Return [X, Y] of the center of cell containing provided text 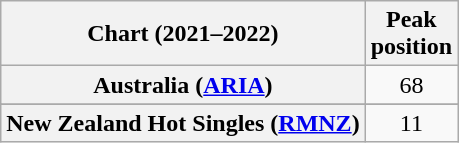
Chart (2021–2022) [183, 34]
New Zealand Hot Singles (RMNZ) [183, 123]
Peakposition [411, 34]
68 [411, 85]
Australia (ARIA) [183, 85]
11 [411, 123]
